For the text-containing cell, return its midpoint in (X, Y) coordinate format. 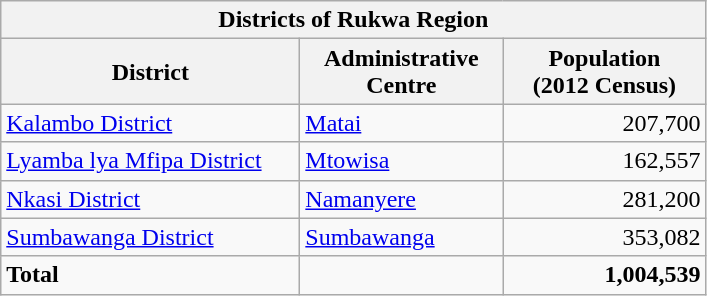
1,004,539 (604, 275)
Total (150, 275)
162,557 (604, 161)
Districts of Rukwa Region (354, 20)
Mtowisa (402, 161)
281,200 (604, 199)
AdministrativeCentre (402, 72)
Namanyere (402, 199)
Sumbawanga (402, 237)
207,700 (604, 123)
353,082 (604, 237)
Population(2012 Census) (604, 72)
Sumbawanga District (150, 237)
Matai (402, 123)
Kalambo District (150, 123)
District (150, 72)
Lyamba lya Mfipa District (150, 161)
Nkasi District (150, 199)
